Output the [X, Y] coordinate of the center of the cell containing the given text.  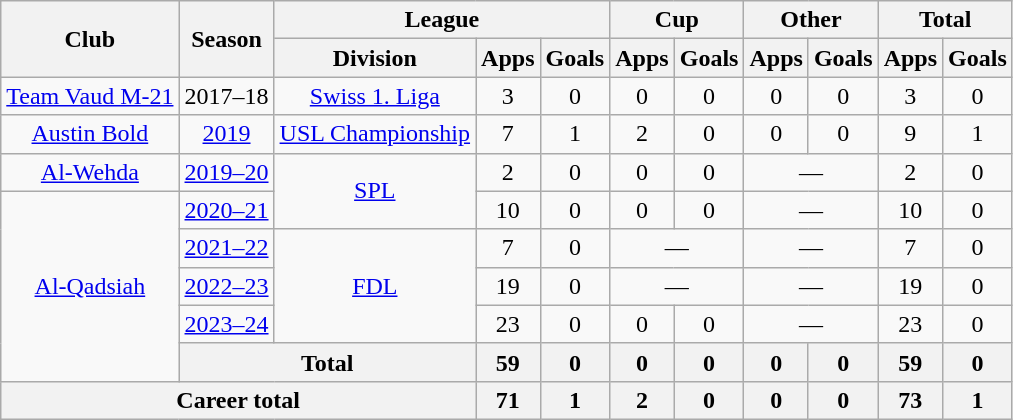
Season [226, 39]
2019–20 [226, 172]
Career total [238, 400]
USL Championship [375, 134]
2019 [226, 134]
Division [375, 58]
2020–21 [226, 210]
73 [910, 400]
2023–24 [226, 324]
Al-Wehda [90, 172]
Austin Bold [90, 134]
9 [910, 134]
Cup [677, 20]
League [442, 20]
FDL [375, 286]
Other [811, 20]
Club [90, 39]
Team Vaud M-21 [90, 96]
SPL [375, 191]
2022–23 [226, 286]
2021–22 [226, 248]
Al-Qadsiah [90, 286]
Swiss 1. Liga [375, 96]
71 [508, 400]
2017–18 [226, 96]
